Locate the cell with the specified text and output its (X, Y) center coordinate. 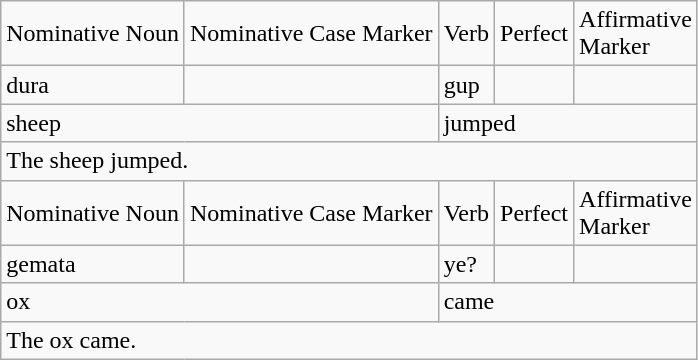
came (568, 302)
ye? (466, 264)
dura (93, 85)
gemata (93, 264)
jumped (568, 123)
The sheep jumped. (350, 161)
sheep (220, 123)
The ox came. (350, 340)
ox (220, 302)
gup (466, 85)
